For the text-containing cell, return its midpoint in (X, Y) coordinate format. 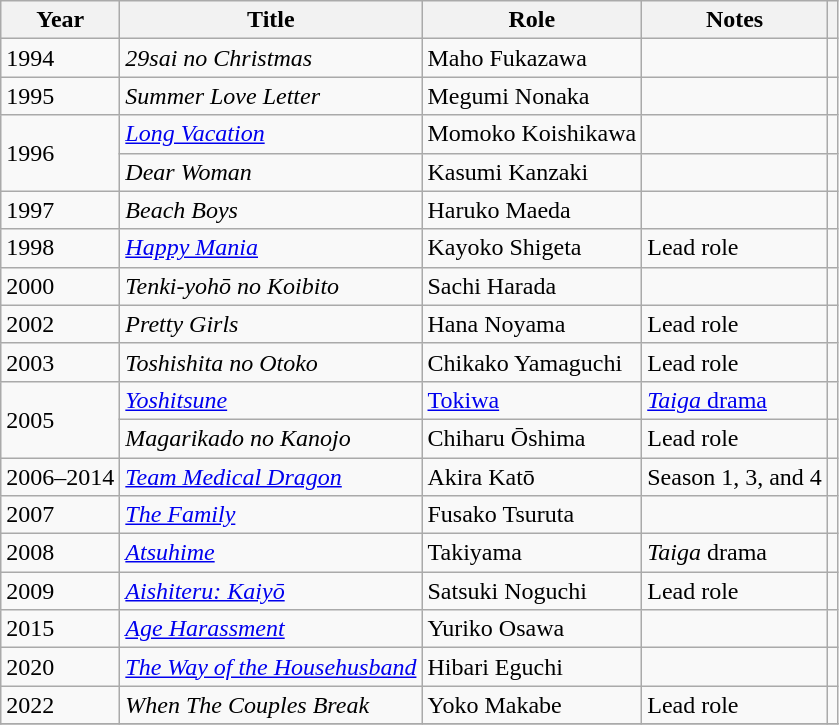
Magarikado no Kanojo (271, 438)
Aishiteru: Kaiyō (271, 591)
Kayoko Shigeta (532, 248)
Hibari Eguchi (532, 667)
2008 (60, 553)
Toshishita no Otoko (271, 362)
1994 (60, 58)
Kasumi Kanzaki (532, 172)
Yoko Makabe (532, 705)
Yuriko Osawa (532, 629)
Chikako Yamaguchi (532, 362)
2002 (60, 324)
The Family (271, 515)
1996 (60, 153)
2009 (60, 591)
Akira Katō (532, 477)
Satsuki Noguchi (532, 591)
Fusako Tsuruta (532, 515)
Megumi Nonaka (532, 96)
1997 (60, 210)
Age Harassment (271, 629)
Long Vacation (271, 134)
Notes (735, 20)
Dear Woman (271, 172)
2007 (60, 515)
Maho Fukazawa (532, 58)
Tokiwa (532, 400)
When The Couples Break (271, 705)
2015 (60, 629)
Sachi Harada (532, 286)
Momoko Koishikawa (532, 134)
Beach Boys (271, 210)
Atsuhime (271, 553)
Chiharu Ōshima (532, 438)
Haruko Maeda (532, 210)
2000 (60, 286)
Yoshitsune (271, 400)
Role (532, 20)
Pretty Girls (271, 324)
2006–2014 (60, 477)
Team Medical Dragon (271, 477)
Takiyama (532, 553)
Summer Love Letter (271, 96)
Tenki-yohō no Koibito (271, 286)
Title (271, 20)
The Way of the Househusband (271, 667)
1998 (60, 248)
Season 1, 3, and 4 (735, 477)
29sai no Christmas (271, 58)
2005 (60, 419)
2022 (60, 705)
1995 (60, 96)
2003 (60, 362)
Hana Noyama (532, 324)
2020 (60, 667)
Happy Mania (271, 248)
Year (60, 20)
